Find where the given text appears and provide that cell's center as [x, y] coordinate. 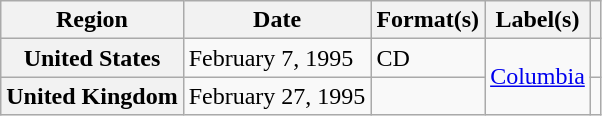
Columbia [538, 77]
Region [92, 20]
Date [277, 20]
Label(s) [538, 20]
February 7, 1995 [277, 58]
February 27, 1995 [277, 96]
United Kingdom [92, 96]
Format(s) [428, 20]
CD [428, 58]
United States [92, 58]
